Detect which cell encompasses the target text, then output its (X, Y) center coordinate. 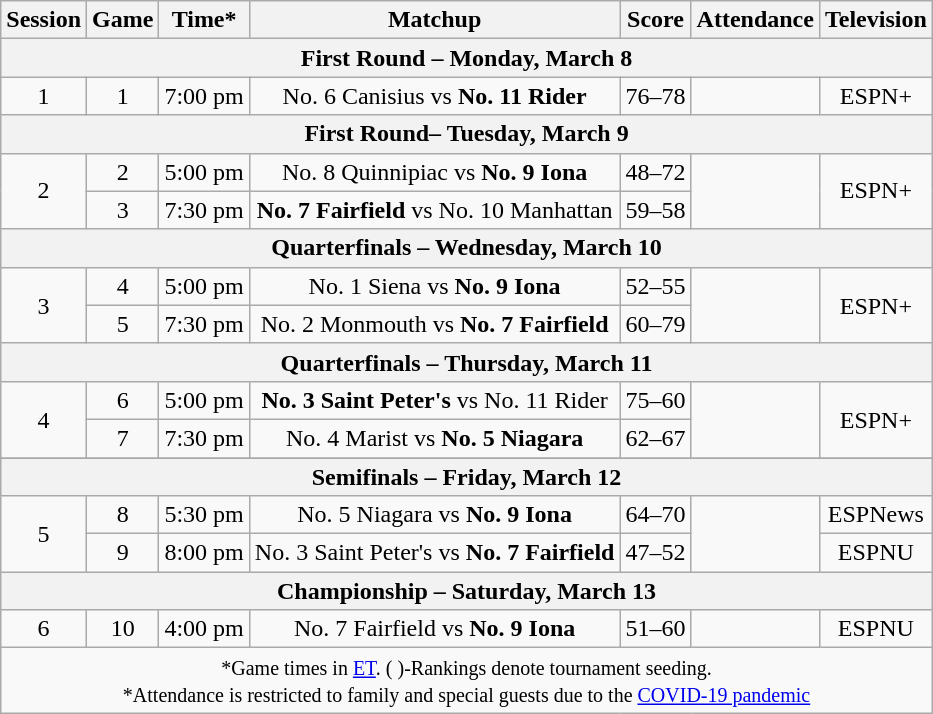
48–72 (656, 172)
8 (123, 515)
Semifinals – Friday, March 12 (467, 477)
8:00 pm (204, 553)
Score (656, 20)
No. 3 Saint Peter's vs No. 11 Rider (434, 400)
First Round– Tuesday, March 9 (467, 134)
76–78 (656, 96)
Quarterfinals – Thursday, March 11 (467, 362)
No. 6 Canisius vs No. 11 Rider (434, 96)
*Game times in ET. ( )-Rankings denote tournament seeding.*Attendance is restricted to family and special guests due to the COVID-19 pandemic (467, 680)
75–60 (656, 400)
No. 2 Monmouth vs No. 7 Fairfield (434, 324)
47–52 (656, 553)
62–67 (656, 438)
No. 5 Niagara vs No. 9 Iona (434, 515)
First Round – Monday, March 8 (467, 58)
Game (123, 20)
No. 8 Quinnipiac vs No. 9 Iona (434, 172)
No. 4 Marist vs No. 5 Niagara (434, 438)
No. 3 Saint Peter's vs No. 7 Fairfield (434, 553)
10 (123, 629)
Attendance (755, 20)
64–70 (656, 515)
7:00 pm (204, 96)
51–60 (656, 629)
ESPNews (876, 515)
52–55 (656, 286)
59–58 (656, 210)
No. 7 Fairfield vs No. 10 Manhattan (434, 210)
Matchup (434, 20)
Session (44, 20)
Championship – Saturday, March 13 (467, 591)
Television (876, 20)
No. 7 Fairfield vs No. 9 Iona (434, 629)
Quarterfinals – Wednesday, March 10 (467, 248)
No. 1 Siena vs No. 9 Iona (434, 286)
5:30 pm (204, 515)
60–79 (656, 324)
7 (123, 438)
Time* (204, 20)
4:00 pm (204, 629)
9 (123, 553)
